From the cell containing the given text, extract its center point as (x, y) coordinate. 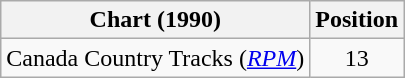
Canada Country Tracks (RPM) (156, 58)
13 (357, 58)
Position (357, 20)
Chart (1990) (156, 20)
